Return the [X, Y] coordinate for the center point of the cell that contains the specified text.  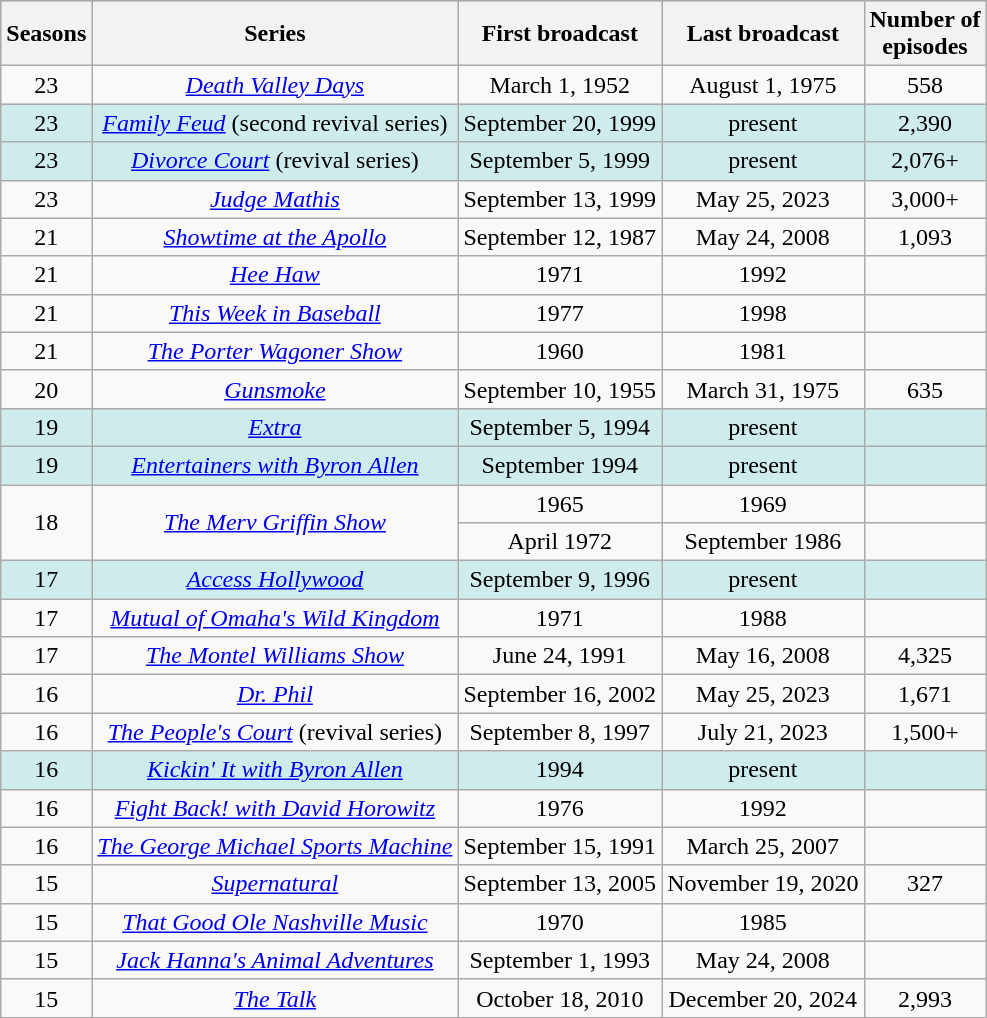
Supernatural [275, 884]
1988 [763, 618]
1981 [763, 351]
Family Feud (second revival series) [275, 123]
Hee Haw [275, 275]
3,000+ [925, 199]
Series [275, 34]
December 20, 2024 [763, 998]
635 [925, 389]
September 16, 2002 [560, 694]
1998 [763, 313]
The Montel Williams Show [275, 656]
Mutual of Omaha's Wild Kingdom [275, 618]
The Merv Griffin Show [275, 522]
2,076+ [925, 161]
September 12, 1987 [560, 237]
March 31, 1975 [763, 389]
September 15, 1991 [560, 846]
Seasons [46, 34]
Judge Mathis [275, 199]
September 9, 1996 [560, 580]
Kickin' It with Byron Allen [275, 770]
Dr. Phil [275, 694]
September 13, 2005 [560, 884]
First broadcast [560, 34]
1,093 [925, 237]
October 18, 2010 [560, 998]
The Talk [275, 998]
Death Valley Days [275, 85]
September 1, 1993 [560, 960]
Gunsmoke [275, 389]
September 8, 1997 [560, 732]
September 5, 1999 [560, 161]
4,325 [925, 656]
Fight Back! with David Horowitz [275, 808]
2,390 [925, 123]
September 1986 [763, 542]
Showtime at the Apollo [275, 237]
Number ofepisodes [925, 34]
1,500+ [925, 732]
1976 [560, 808]
May 16, 2008 [763, 656]
September 1994 [560, 465]
Divorce Court (revival series) [275, 161]
1970 [560, 922]
March 25, 2007 [763, 846]
June 24, 1991 [560, 656]
1,671 [925, 694]
1985 [763, 922]
March 1, 1952 [560, 85]
August 1, 1975 [763, 85]
558 [925, 85]
November 19, 2020 [763, 884]
1965 [560, 503]
1969 [763, 503]
Access Hollywood [275, 580]
2,993 [925, 998]
1960 [560, 351]
Entertainers with Byron Allen [275, 465]
April 1972 [560, 542]
20 [46, 389]
July 21, 2023 [763, 732]
327 [925, 884]
Jack Hanna's Animal Adventures [275, 960]
This Week in Baseball [275, 313]
Extra [275, 427]
September 13, 1999 [560, 199]
The Porter Wagoner Show [275, 351]
That Good Ole Nashville Music [275, 922]
The People's Court (revival series) [275, 732]
1977 [560, 313]
Last broadcast [763, 34]
September 10, 1955 [560, 389]
September 20, 1999 [560, 123]
The George Michael Sports Machine [275, 846]
18 [46, 522]
September 5, 1994 [560, 427]
1994 [560, 770]
